Detect which cell encompasses the target text, then output its [x, y] center coordinate. 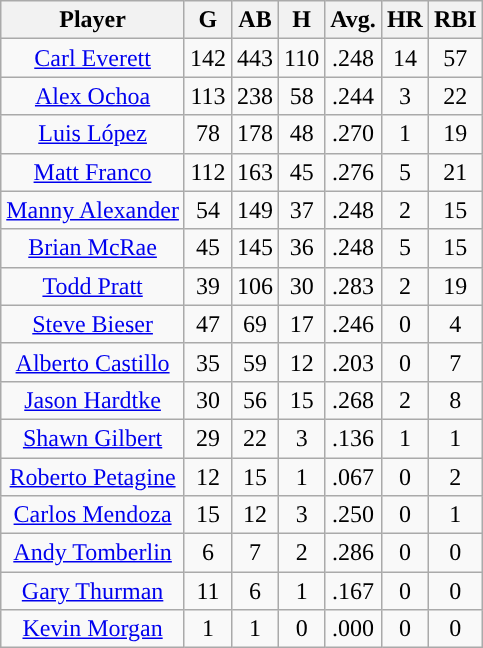
47 [208, 324]
Avg. [354, 20]
238 [254, 96]
106 [254, 286]
.244 [354, 96]
78 [208, 134]
Shawn Gilbert [93, 438]
Player [93, 20]
35 [208, 362]
Kevin Morgan [93, 629]
.250 [354, 515]
110 [302, 58]
Gary Thurman [93, 591]
37 [302, 210]
.000 [354, 629]
Manny Alexander [93, 210]
AB [254, 20]
RBI [455, 20]
Steve Bieser [93, 324]
G [208, 20]
4 [455, 324]
57 [455, 58]
69 [254, 324]
58 [302, 96]
Brian McRae [93, 248]
HR [404, 20]
145 [254, 248]
.136 [354, 438]
59 [254, 362]
Matt Franco [93, 172]
Carl Everett [93, 58]
56 [254, 400]
H [302, 20]
.246 [354, 324]
39 [208, 286]
48 [302, 134]
14 [404, 58]
163 [254, 172]
Luis López [93, 134]
8 [455, 400]
Carlos Mendoza [93, 515]
.067 [354, 477]
17 [302, 324]
Jason Hardtke [93, 400]
Todd Pratt [93, 286]
Roberto Petagine [93, 477]
178 [254, 134]
112 [208, 172]
.268 [354, 400]
142 [208, 58]
36 [302, 248]
.286 [354, 553]
149 [254, 210]
54 [208, 210]
Alex Ochoa [93, 96]
29 [208, 438]
443 [254, 58]
.270 [354, 134]
21 [455, 172]
Alberto Castillo [93, 362]
.276 [354, 172]
.203 [354, 362]
Andy Tomberlin [93, 553]
113 [208, 96]
11 [208, 591]
.283 [354, 286]
.167 [354, 591]
